Scan for the cell matching the given text and deliver its (X, Y) coordinate at center. 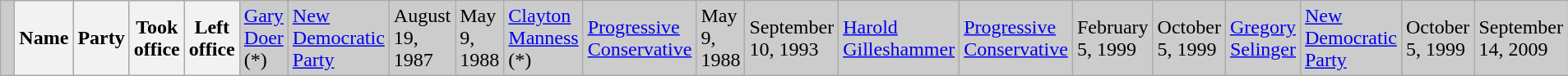
September 14, 2009 (1521, 38)
Took office (156, 38)
Clayton Manness (*) (543, 38)
Gary Doer (*) (263, 38)
Party (101, 38)
Name (44, 38)
February 5, 1999 (1112, 38)
August 19, 1987 (422, 38)
Harold Gilleshammer (900, 38)
September 10, 1993 (792, 38)
Left office (212, 38)
Gregory Selinger (1263, 38)
